From the cell containing the given text, extract its center point as (X, Y) coordinate. 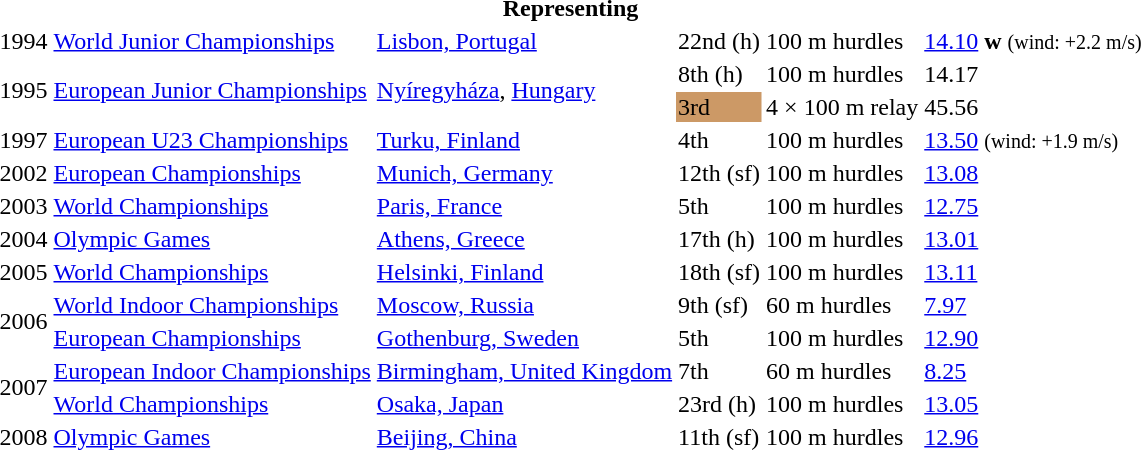
23rd (h) (720, 404)
9th (sf) (720, 305)
Gothenburg, Sweden (524, 338)
Moscow, Russia (524, 305)
12th (sf) (720, 173)
22nd (h) (720, 41)
Helsinki, Finland (524, 272)
8th (h) (720, 74)
Paris, France (524, 206)
Lisbon, Portugal (524, 41)
Olympic Games (212, 239)
18th (sf) (720, 272)
Osaka, Japan (524, 404)
Nyíregyháza, Hungary (524, 90)
4 × 100 m relay (842, 107)
European Indoor Championships (212, 371)
World Indoor Championships (212, 305)
Turku, Finland (524, 140)
Athens, Greece (524, 239)
3rd (720, 107)
4th (720, 140)
European U23 Championships (212, 140)
7th (720, 371)
Munich, Germany (524, 173)
World Junior Championships (212, 41)
Birmingham, United Kingdom (524, 371)
17th (h) (720, 239)
European Junior Championships (212, 90)
